Capture the cell that displays the provided text and extract its [X, Y] central coordinate. 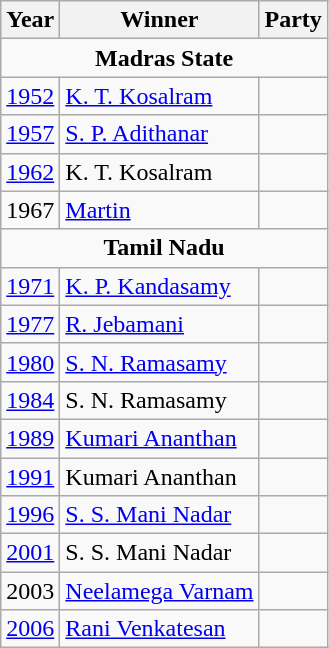
1996 [30, 515]
Neelamega Varnam [160, 591]
1962 [30, 172]
1991 [30, 477]
Rani Venkatesan [160, 629]
1967 [30, 210]
1980 [30, 362]
1984 [30, 400]
R. Jebamani [160, 324]
1957 [30, 134]
1952 [30, 96]
Party [293, 20]
Winner [160, 20]
Year [30, 20]
1989 [30, 438]
S. P. Adithanar [160, 134]
2006 [30, 629]
1977 [30, 324]
Tamil Nadu [164, 248]
2001 [30, 553]
1971 [30, 286]
Madras State [164, 58]
2003 [30, 591]
K. P. Kandasamy [160, 286]
Martin [160, 210]
